From the cell containing the given text, extract its center point as (X, Y) coordinate. 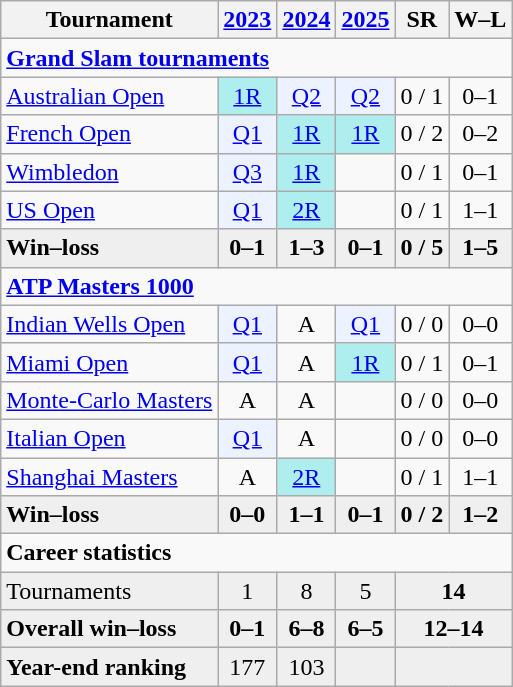
1–5 (480, 248)
1 (248, 591)
Tournaments (110, 591)
8 (306, 591)
French Open (110, 134)
Tournament (110, 20)
W–L (480, 20)
1–2 (480, 515)
SR (422, 20)
5 (366, 591)
Q3 (248, 172)
177 (248, 667)
Italian Open (110, 438)
US Open (110, 210)
Grand Slam tournaments (256, 58)
6–5 (366, 629)
Indian Wells Open (110, 324)
2024 (306, 20)
0–2 (480, 134)
Overall win–loss (110, 629)
14 (454, 591)
Miami Open (110, 362)
Shanghai Masters (110, 477)
6–8 (306, 629)
Wimbledon (110, 172)
2025 (366, 20)
1–3 (306, 248)
ATP Masters 1000 (256, 286)
103 (306, 667)
2023 (248, 20)
Career statistics (256, 553)
12–14 (454, 629)
Australian Open (110, 96)
0 / 5 (422, 248)
Monte-Carlo Masters (110, 400)
Year-end ranking (110, 667)
